Return [x, y] of the center of cell containing provided text 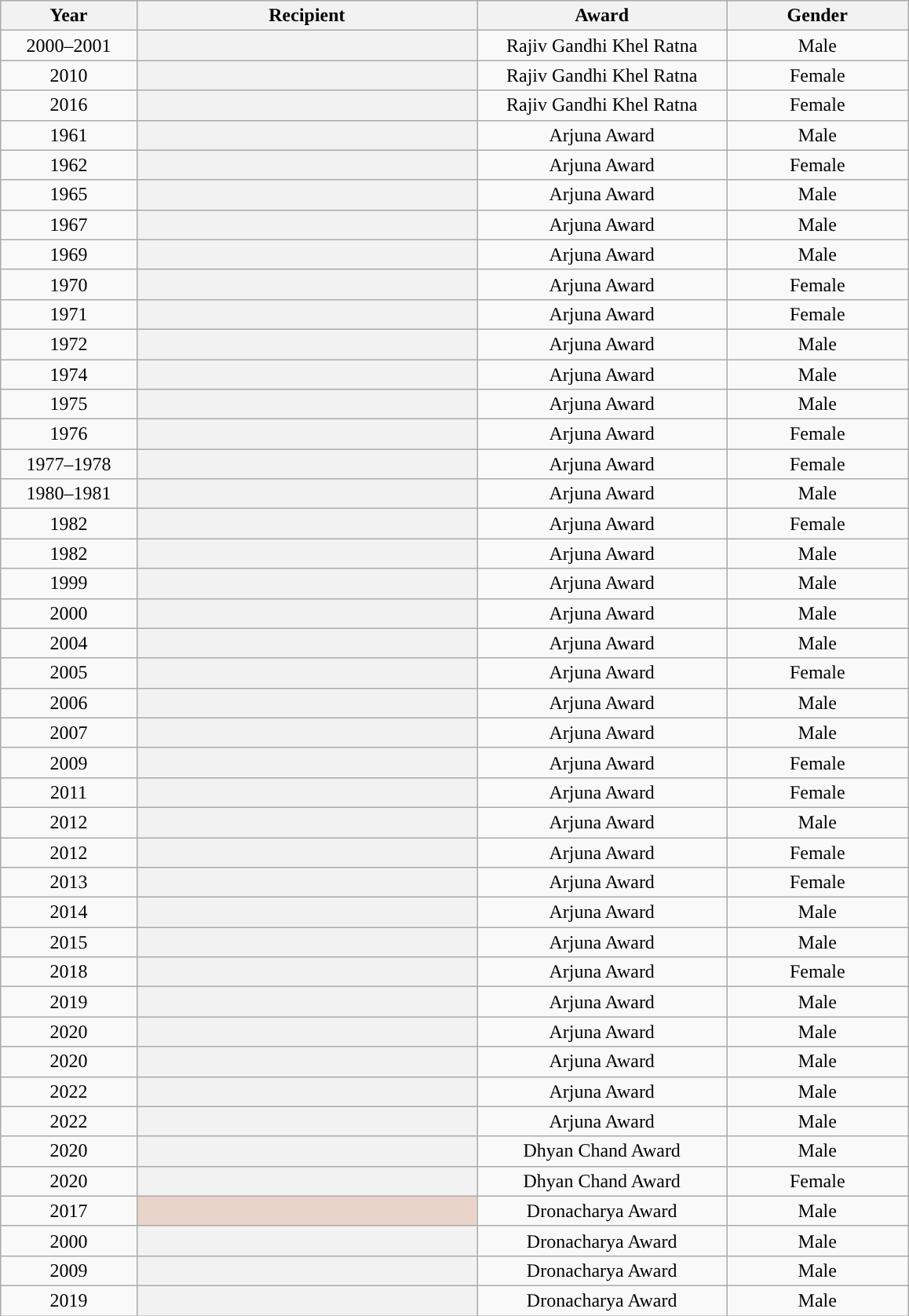
2005 [69, 673]
2011 [69, 792]
1976 [69, 434]
2007 [69, 733]
2017 [69, 1211]
1967 [69, 225]
1962 [69, 165]
1974 [69, 375]
2014 [69, 912]
1999 [69, 583]
1975 [69, 404]
Recipient [307, 16]
1961 [69, 135]
2010 [69, 75]
1965 [69, 195]
1969 [69, 254]
Year [69, 16]
1980–1981 [69, 494]
1970 [69, 284]
2000–2001 [69, 46]
2004 [69, 643]
Gender [818, 16]
Award [602, 16]
2015 [69, 942]
2016 [69, 105]
1977–1978 [69, 464]
1972 [69, 344]
2006 [69, 703]
2013 [69, 883]
1971 [69, 314]
2018 [69, 972]
